Scan for the cell matching the given text and deliver its [X, Y] coordinate at center. 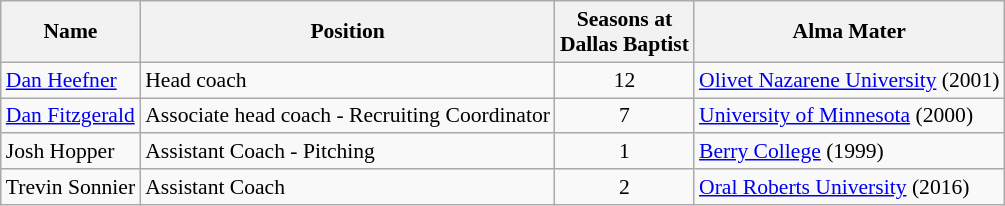
Oral Roberts University (2016) [849, 187]
Josh Hopper [70, 152]
12 [624, 80]
Assistant Coach [348, 187]
Berry College (1999) [849, 152]
2 [624, 187]
Assistant Coach - Pitching [348, 152]
Dan Heefner [70, 80]
1 [624, 152]
Name [70, 32]
Seasons atDallas Baptist [624, 32]
Olivet Nazarene University (2001) [849, 80]
Position [348, 32]
Alma Mater [849, 32]
Trevin Sonnier [70, 187]
University of Minnesota (2000) [849, 116]
Dan Fitzgerald [70, 116]
Head coach [348, 80]
7 [624, 116]
Associate head coach - Recruiting Coordinator [348, 116]
